Search for the cell housing the specified text and yield its (x, y) center coordinate. 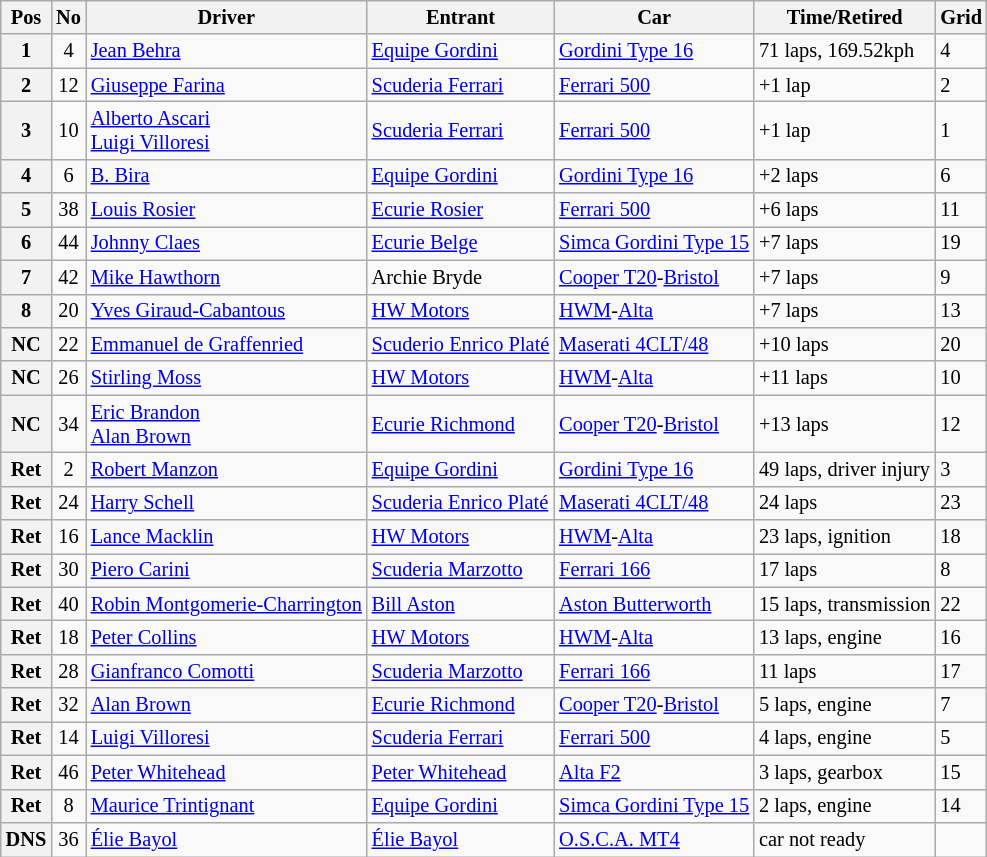
5 laps, engine (844, 705)
Harry Schell (226, 503)
11 (961, 210)
Entrant (460, 17)
30 (68, 570)
Lance Macklin (226, 537)
24 laps (844, 503)
+13 laps (844, 424)
Maurice Trintignant (226, 806)
44 (68, 243)
17 laps (844, 570)
Luigi Villoresi (226, 738)
Yves Giraud-Cabantous (226, 311)
Johnny Claes (226, 243)
15 laps, transmission (844, 604)
+11 laps (844, 378)
B. Bira (226, 176)
Alan Brown (226, 705)
Grid (961, 17)
Pos (26, 17)
9 (961, 277)
+6 laps (844, 210)
Gianfranco Comotti (226, 671)
O.S.C.A. MT4 (654, 839)
11 laps (844, 671)
71 laps, 169.52kph (844, 51)
19 (961, 243)
Alberto Ascari Luigi Villoresi (226, 130)
Louis Rosier (226, 210)
34 (68, 424)
23 laps, ignition (844, 537)
Emmanuel de Graffenried (226, 344)
13 (961, 311)
Time/Retired (844, 17)
23 (961, 503)
40 (68, 604)
2 laps, engine (844, 806)
Piero Carini (226, 570)
Eric Brandon Alan Brown (226, 424)
49 laps, driver injury (844, 469)
17 (961, 671)
42 (68, 277)
26 (68, 378)
Car (654, 17)
Jean Behra (226, 51)
Scuderio Enrico Platé (460, 344)
Mike Hawthorn (226, 277)
38 (68, 210)
+2 laps (844, 176)
Giuseppe Farina (226, 85)
+10 laps (844, 344)
Driver (226, 17)
3 laps, gearbox (844, 772)
Scuderia Enrico Platé (460, 503)
Robert Manzon (226, 469)
No (68, 17)
Archie Bryde (460, 277)
Bill Aston (460, 604)
28 (68, 671)
Stirling Moss (226, 378)
Aston Butterworth (654, 604)
DNS (26, 839)
15 (961, 772)
46 (68, 772)
36 (68, 839)
24 (68, 503)
Peter Collins (226, 637)
car not ready (844, 839)
Ecurie Rosier (460, 210)
13 laps, engine (844, 637)
Ecurie Belge (460, 243)
32 (68, 705)
Alta F2 (654, 772)
4 laps, engine (844, 738)
Robin Montgomerie-Charrington (226, 604)
